Output the [X, Y] coordinate of the center of the cell containing the given text.  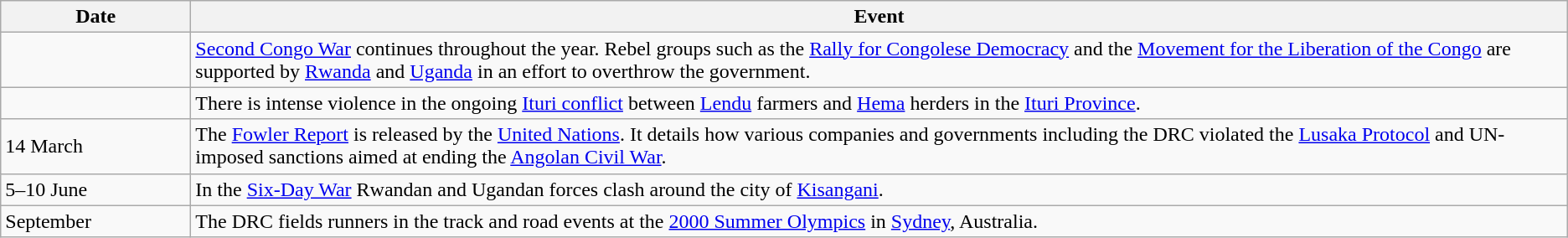
In the Six-Day War Rwandan and Ugandan forces clash around the city of Kisangani. [879, 189]
September [95, 221]
There is intense violence in the ongoing Ituri conflict between Lendu farmers and Hema herders in the Ituri Province. [879, 103]
Event [879, 17]
14 March [95, 146]
5–10 June [95, 189]
The DRC fields runners in the track and road events at the 2000 Summer Olympics in Sydney, Australia. [879, 221]
Date [95, 17]
